Detect which cell encompasses the target text, then output its (X, Y) center coordinate. 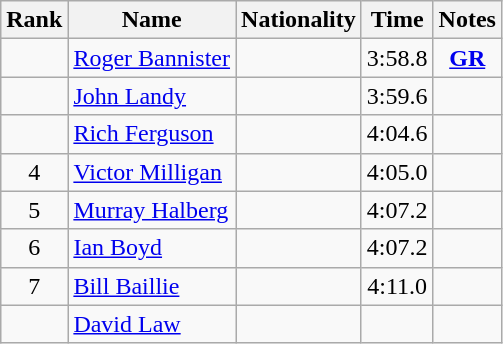
7 (34, 286)
Bill Baillie (152, 286)
John Landy (152, 96)
Name (152, 20)
5 (34, 210)
4 (34, 172)
6 (34, 248)
Time (397, 20)
David Law (152, 324)
3:59.6 (397, 96)
4:11.0 (397, 286)
Ian Boyd (152, 248)
Nationality (299, 20)
3:58.8 (397, 58)
Rich Ferguson (152, 134)
GR (467, 58)
Victor Milligan (152, 172)
4:04.6 (397, 134)
Murray Halberg (152, 210)
Roger Bannister (152, 58)
Rank (34, 20)
4:05.0 (397, 172)
Notes (467, 20)
